From the cell containing the given text, extract its center point as (X, Y) coordinate. 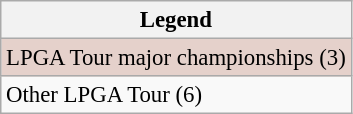
Legend (176, 20)
LPGA Tour major championships (3) (176, 58)
Other LPGA Tour (6) (176, 95)
